Return (x, y) of the center of cell containing provided text 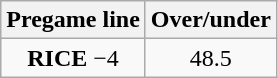
RICE −4 (74, 58)
Over/under (210, 20)
Pregame line (74, 20)
48.5 (210, 58)
